Find where the given text appears and provide that cell's center as (X, Y) coordinate. 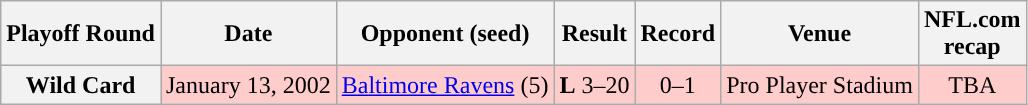
NFL.comrecap (972, 34)
Venue (820, 34)
January 13, 2002 (248, 85)
Date (248, 34)
Result (594, 34)
Opponent (seed) (445, 34)
0–1 (678, 85)
Pro Player Stadium (820, 85)
Baltimore Ravens (5) (445, 85)
Wild Card (81, 85)
Record (678, 34)
Playoff Round (81, 34)
TBA (972, 85)
L 3–20 (594, 85)
